Extract the (x, y) coordinate from the center of the cell holding the provided text.  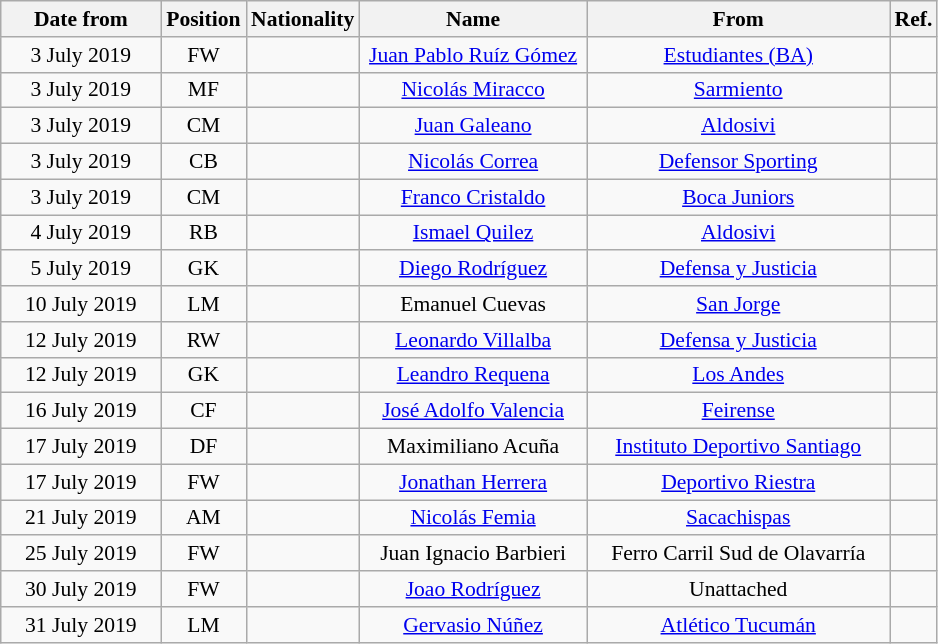
Ismael Quilez (473, 233)
Estudiantes (BA) (738, 55)
Defensor Sporting (738, 162)
Juan Galeano (473, 126)
Jonathan Herrera (473, 482)
Sarmiento (738, 90)
Ref. (914, 19)
16 July 2019 (81, 411)
Nicolás Miracco (473, 90)
31 July 2019 (81, 625)
Franco Cristaldo (473, 197)
Gervasio Núñez (473, 625)
5 July 2019 (81, 269)
Joao Rodríguez (473, 589)
MF (204, 90)
Leandro Requena (473, 375)
25 July 2019 (81, 554)
30 July 2019 (81, 589)
Ferro Carril Sud de Olavarría (738, 554)
Date from (81, 19)
CF (204, 411)
Nationality (302, 19)
21 July 2019 (81, 518)
Deportivo Riestra (738, 482)
RW (204, 340)
Nicolás Correa (473, 162)
Sacachispas (738, 518)
Unattached (738, 589)
San Jorge (738, 304)
DF (204, 447)
AM (204, 518)
Leonardo Villalba (473, 340)
CB (204, 162)
José Adolfo Valencia (473, 411)
Los Andes (738, 375)
Diego Rodríguez (473, 269)
Name (473, 19)
Atlético Tucumán (738, 625)
Boca Juniors (738, 197)
Feirense (738, 411)
Position (204, 19)
10 July 2019 (81, 304)
RB (204, 233)
Emanuel Cuevas (473, 304)
Juan Ignacio Barbieri (473, 554)
Instituto Deportivo Santiago (738, 447)
Maximiliano Acuña (473, 447)
From (738, 19)
4 July 2019 (81, 233)
Juan Pablo Ruíz Gómez (473, 55)
Nicolás Femia (473, 518)
